Locate the cell with the specified text and output its (X, Y) center coordinate. 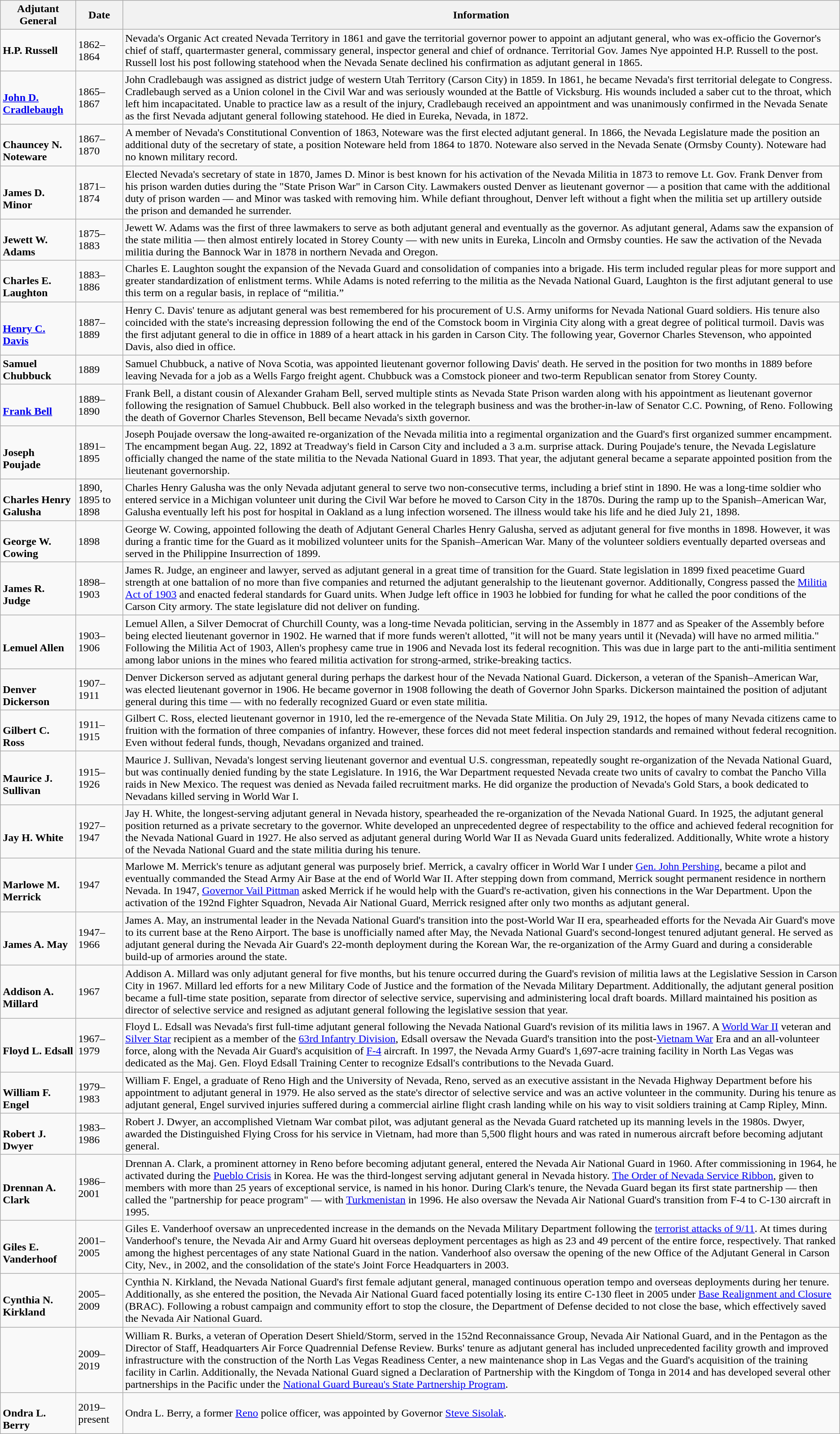
1983–1986 (100, 1134)
Lemuel Allen (38, 642)
Cynthia N. Kirkland (38, 1300)
Denver Dickerson (38, 689)
Robert J. Dwyer (38, 1134)
Information (481, 15)
Frank Bell (38, 405)
1883–1886 (100, 281)
Ondra L. Berry, a former Reno police officer, was appointed by Governor Steve Sisolak. (481, 1413)
James A. May (38, 938)
1947 (100, 885)
1915–1926 (100, 778)
Jewett W. Adams (38, 240)
1967 (100, 992)
1986–2001 (100, 1187)
Floyd L. Edsall (38, 1045)
1907–1911 (100, 689)
Addison A. Millard (38, 992)
H.P. Russell (38, 50)
Adjutant General (38, 15)
1867–1870 (100, 145)
Samuel Chubbuck (38, 370)
James D. Minor (38, 192)
Date (100, 15)
1865–1867 (100, 98)
1898 (100, 541)
George W. Cowing (38, 541)
1927–1947 (100, 831)
1889–1890 (100, 405)
2005–2009 (100, 1300)
Joseph Poujade (38, 452)
2019–present (100, 1413)
1947–1966 (100, 938)
1862–1864 (100, 50)
Marlowe M. Merrick (38, 885)
1903–1906 (100, 642)
Chauncey N. Noteware (38, 145)
Maurice J. Sullivan (38, 778)
Drennan A. Clark (38, 1187)
Charles E. Laughton (38, 281)
1887–1889 (100, 329)
1889 (100, 370)
1891–1895 (100, 452)
1967–1979 (100, 1045)
1979–1983 (100, 1092)
Henry C. Davis (38, 329)
Giles E. Vanderhoof (38, 1247)
William F. Engel (38, 1092)
John D. Cradlebaugh (38, 98)
Charles Henry Galusha (38, 500)
1875–1883 (100, 240)
2009–2019 (100, 1359)
Ondra L. Berry (38, 1413)
1898–1903 (100, 589)
1890, 1895 to 1898 (100, 500)
Gilbert C. Ross (38, 731)
1911–1915 (100, 731)
1871–1874 (100, 192)
2001–2005 (100, 1247)
James R. Judge (38, 589)
Jay H. White (38, 831)
